Pinpoint the cell where the given text exists, returning its [X, Y] midpoint coordinate. 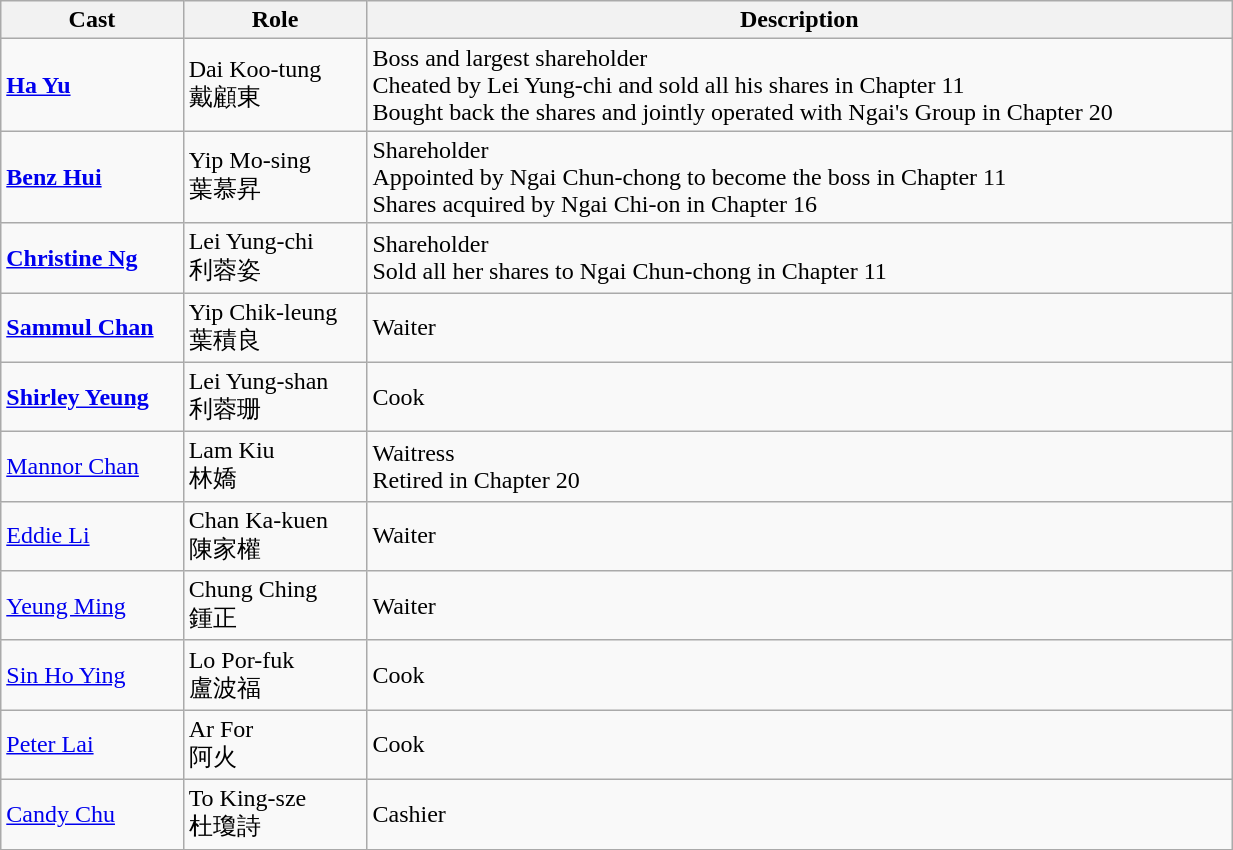
Benz Hui [92, 177]
Lei Yung-shan 利蓉珊 [275, 397]
Eddie Li [92, 536]
Mannor Chan [92, 467]
Sammul Chan [92, 327]
Ar For 阿火 [275, 745]
Yip Mo-sing 葉慕昇 [275, 177]
Lo Por-fuk 盧波福 [275, 675]
ShareholderSold all her shares to Ngai Chun-chong in Chapter 11 [800, 258]
ShareholderAppointed by Ngai Chun-chong to become the boss in Chapter 11Shares acquired by Ngai Chi-on in Chapter 16 [800, 177]
Yeung Ming [92, 606]
Chan Ka-kuen 陳家權 [275, 536]
Candy Chu [92, 814]
Role [275, 20]
Christine Ng [92, 258]
Waitress Retired in Chapter 20 [800, 467]
Yip Chik-leung 葉積良 [275, 327]
To King-sze杜瓊詩 [275, 814]
Sin Ho Ying [92, 675]
Description [800, 20]
Shirley Yeung [92, 397]
Peter Lai [92, 745]
Dai Koo-tung 戴顧東 [275, 85]
Lei Yung-chi 利蓉姿 [275, 258]
Chung Ching 鍾正 [275, 606]
Ha Yu [92, 85]
Lam Kiu 林嬌 [275, 467]
Cast [92, 20]
Cashier [800, 814]
